From the cell containing the given text, extract its center point as [X, Y] coordinate. 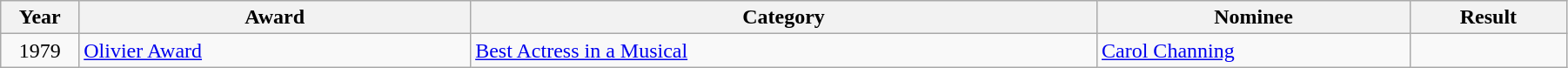
1979 [40, 51]
Best Actress in a Musical [784, 51]
Category [784, 17]
Award [275, 17]
Carol Channing [1254, 51]
Olivier Award [275, 51]
Result [1488, 17]
Year [40, 17]
Nominee [1254, 17]
